Return the [X, Y] coordinate for the center point of the cell that contains the specified text.  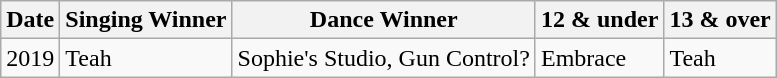
13 & over [720, 20]
Singing Winner [146, 20]
Embrace [599, 58]
Date [30, 20]
Dance Winner [384, 20]
2019 [30, 58]
12 & under [599, 20]
Sophie's Studio, Gun Control? [384, 58]
